Provide the (X, Y) coordinate of the cell's center where the given text is located.  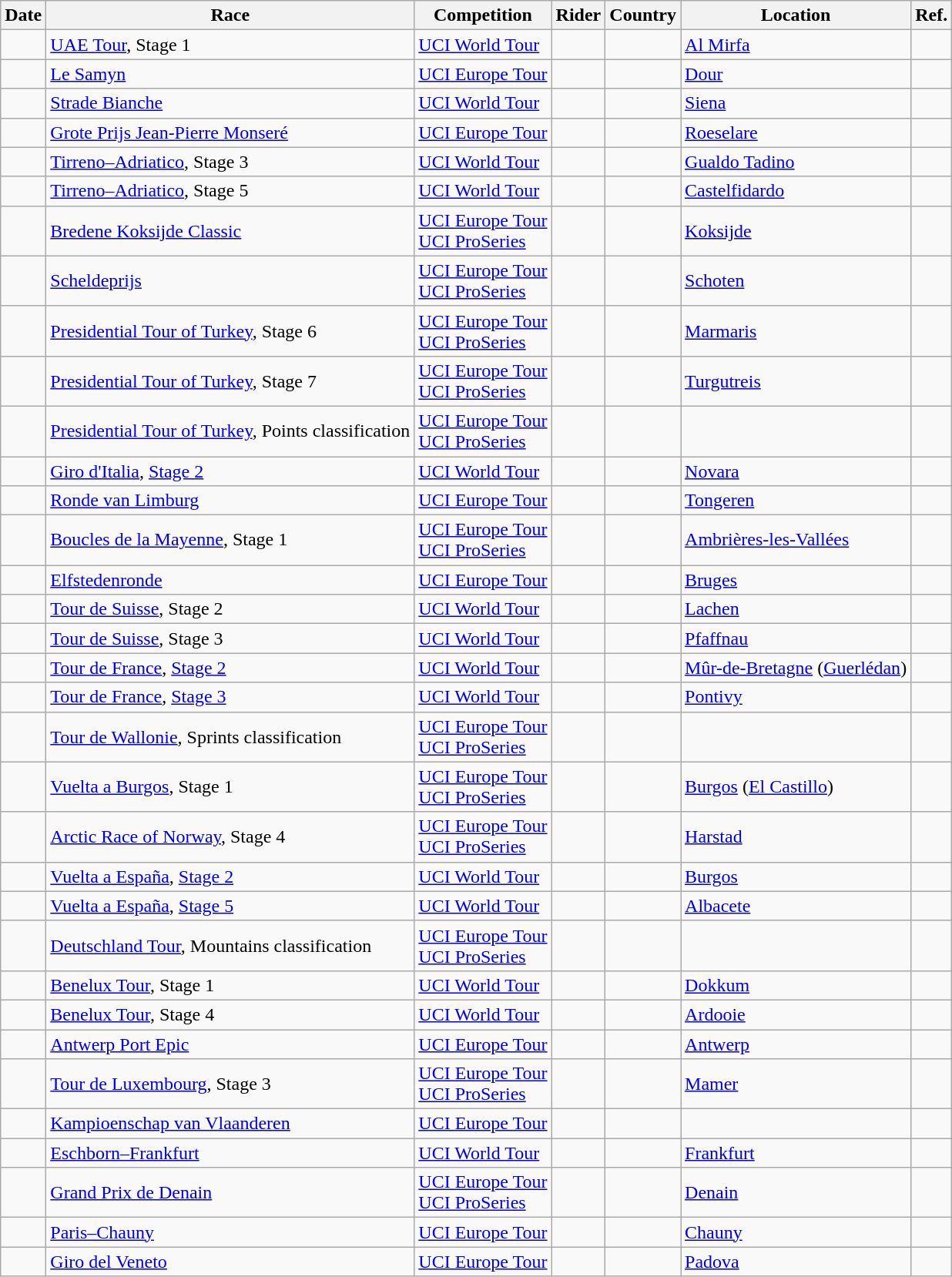
Vuelta a Burgos, Stage 1 (230, 787)
Benelux Tour, Stage 1 (230, 985)
Pontivy (796, 697)
Tirreno–Adriatico, Stage 5 (230, 191)
Strade Bianche (230, 103)
Tour de France, Stage 2 (230, 668)
Koksijde (796, 231)
Mûr-de-Bretagne (Guerlédan) (796, 668)
Mamer (796, 1084)
Tongeren (796, 501)
Harstad (796, 836)
Vuelta a España, Stage 2 (230, 876)
Ambrières-les-Vallées (796, 541)
Bruges (796, 580)
Presidential Tour of Turkey, Points classification (230, 431)
Roeselare (796, 132)
Le Samyn (230, 74)
Country (643, 15)
Dour (796, 74)
Castelfidardo (796, 191)
Deutschland Tour, Mountains classification (230, 946)
Tour de Luxembourg, Stage 3 (230, 1084)
Location (796, 15)
Pfaffnau (796, 638)
Chauny (796, 1232)
Novara (796, 471)
Turgutreis (796, 380)
Giro del Veneto (230, 1262)
Denain (796, 1192)
Padova (796, 1262)
Competition (483, 15)
Grote Prijs Jean-Pierre Monseré (230, 132)
Tirreno–Adriatico, Stage 3 (230, 162)
Grand Prix de Denain (230, 1192)
Burgos (796, 876)
Tour de Suisse, Stage 3 (230, 638)
Albacete (796, 906)
Scheldeprijs (230, 280)
Lachen (796, 609)
UAE Tour, Stage 1 (230, 45)
Rider (578, 15)
Ronde van Limburg (230, 501)
Arctic Race of Norway, Stage 4 (230, 836)
Date (23, 15)
Benelux Tour, Stage 4 (230, 1014)
Eschborn–Frankfurt (230, 1153)
Bredene Koksijde Classic (230, 231)
Ref. (932, 15)
Presidential Tour of Turkey, Stage 6 (230, 331)
Giro d'Italia, Stage 2 (230, 471)
Frankfurt (796, 1153)
Gualdo Tadino (796, 162)
Ardooie (796, 1014)
Kampioenschap van Vlaanderen (230, 1124)
Burgos (El Castillo) (796, 787)
Siena (796, 103)
Antwerp Port Epic (230, 1044)
Paris–Chauny (230, 1232)
Boucles de la Mayenne, Stage 1 (230, 541)
Elfstedenronde (230, 580)
Tour de Wallonie, Sprints classification (230, 736)
Vuelta a España, Stage 5 (230, 906)
Race (230, 15)
Tour de France, Stage 3 (230, 697)
Al Mirfa (796, 45)
Tour de Suisse, Stage 2 (230, 609)
Presidential Tour of Turkey, Stage 7 (230, 380)
Marmaris (796, 331)
Antwerp (796, 1044)
Dokkum (796, 985)
Schoten (796, 280)
